Scan for the cell matching the given text and deliver its [X, Y] coordinate at center. 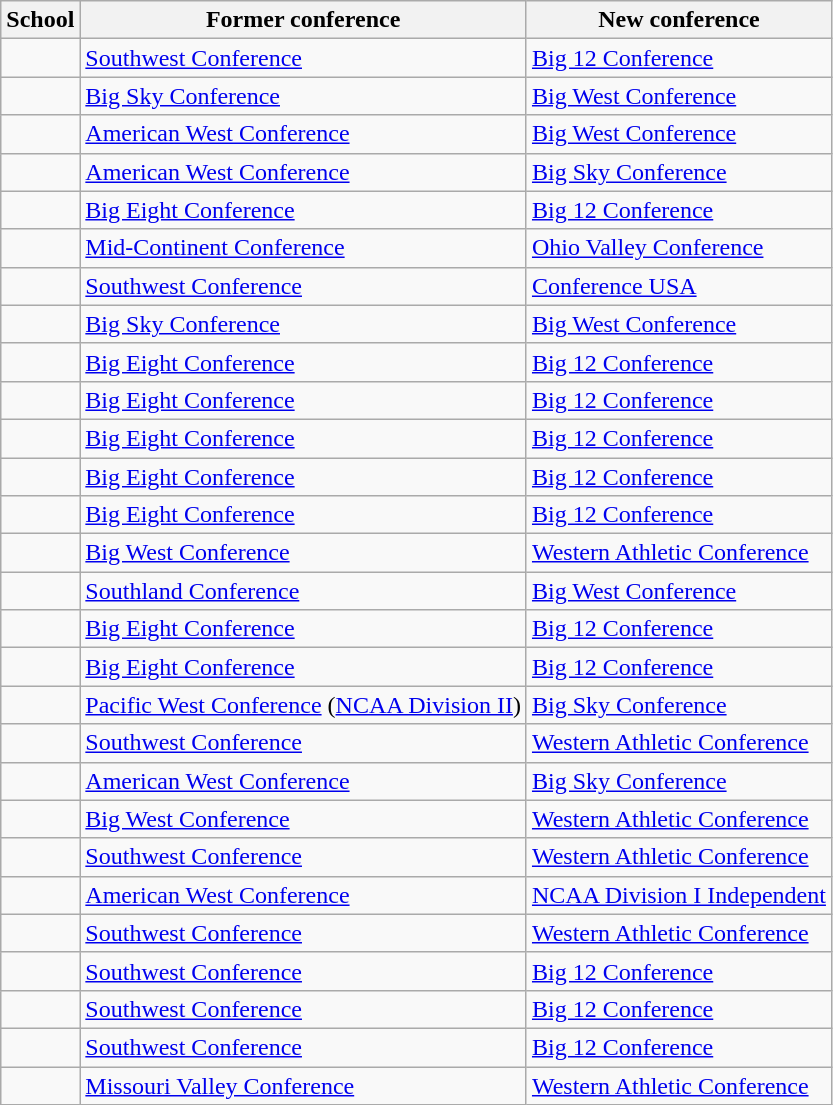
New conference [678, 20]
Former conference [304, 20]
NCAA Division I Independent [678, 895]
Conference USA [678, 286]
Southland Conference [304, 591]
Ohio Valley Conference [678, 248]
School [40, 20]
Mid-Continent Conference [304, 248]
Missouri Valley Conference [304, 1085]
Pacific West Conference (NCAA Division II) [304, 705]
